Capture the cell that displays the provided text and extract its (x, y) central coordinate. 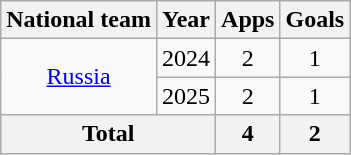
2024 (186, 58)
Apps (248, 20)
Year (186, 20)
4 (248, 134)
Goals (315, 20)
National team (79, 20)
2025 (186, 96)
Total (108, 134)
Russia (79, 77)
